Capture the cell that displays the provided text and extract its [x, y] central coordinate. 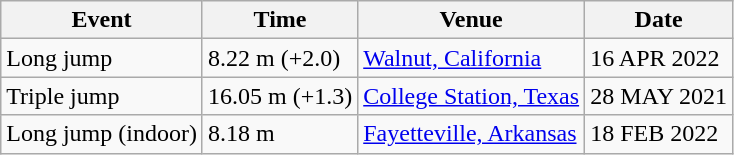
Fayetteville, Arkansas [472, 134]
16 APR 2022 [659, 58]
College Station, Texas [472, 96]
28 MAY 2021 [659, 96]
Walnut, California [472, 58]
Event [102, 20]
Time [280, 20]
Date [659, 20]
Long jump (indoor) [102, 134]
Venue [472, 20]
8.18 m [280, 134]
8.22 m (+2.0) [280, 58]
16.05 m (+1.3) [280, 96]
18 FEB 2022 [659, 134]
Long jump [102, 58]
Triple jump [102, 96]
